Capture the cell that displays the provided text and extract its [X, Y] central coordinate. 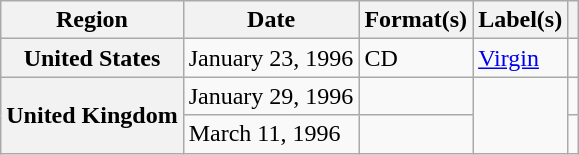
Region [92, 20]
United Kingdom [92, 115]
Label(s) [520, 20]
CD [416, 58]
March 11, 1996 [271, 134]
Format(s) [416, 20]
January 29, 1996 [271, 96]
United States [92, 58]
Date [271, 20]
January 23, 1996 [271, 58]
Virgin [520, 58]
